Detect which cell encompasses the target text, then output its [X, Y] center coordinate. 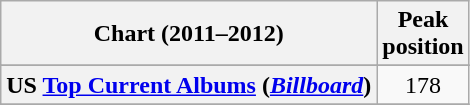
Chart (2011–2012) [189, 34]
US Top Current Albums (Billboard) [189, 85]
Peakposition [423, 34]
178 [423, 85]
